Provide the (X, Y) coordinate of the cell's center where the given text is located.  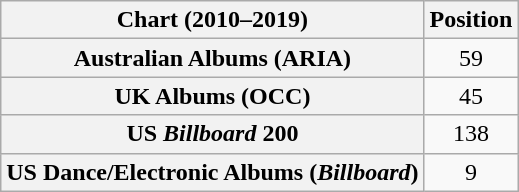
45 (471, 96)
138 (471, 134)
US Dance/Electronic Albums (Billboard) (212, 172)
59 (471, 58)
Chart (2010–2019) (212, 20)
US Billboard 200 (212, 134)
Position (471, 20)
Australian Albums (ARIA) (212, 58)
9 (471, 172)
UK Albums (OCC) (212, 96)
